Determine the [x, y] coordinate at the center of the cell enclosing the given text.  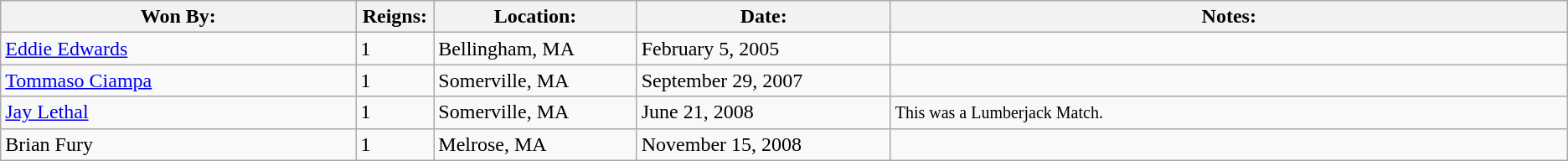
Date: [764, 17]
Melrose, MA [535, 144]
June 21, 2008 [764, 112]
Jay Lethal [178, 112]
Tommaso Ciampa [178, 80]
Bellingham, MA [535, 49]
Notes: [1229, 17]
September 29, 2007 [764, 80]
November 15, 2008 [764, 144]
Won By: [178, 17]
Brian Fury [178, 144]
February 5, 2005 [764, 49]
This was a Lumberjack Match. [1229, 112]
Eddie Edwards [178, 49]
Reigns: [395, 17]
Location: [535, 17]
